From the cell containing the given text, extract its center point as [x, y] coordinate. 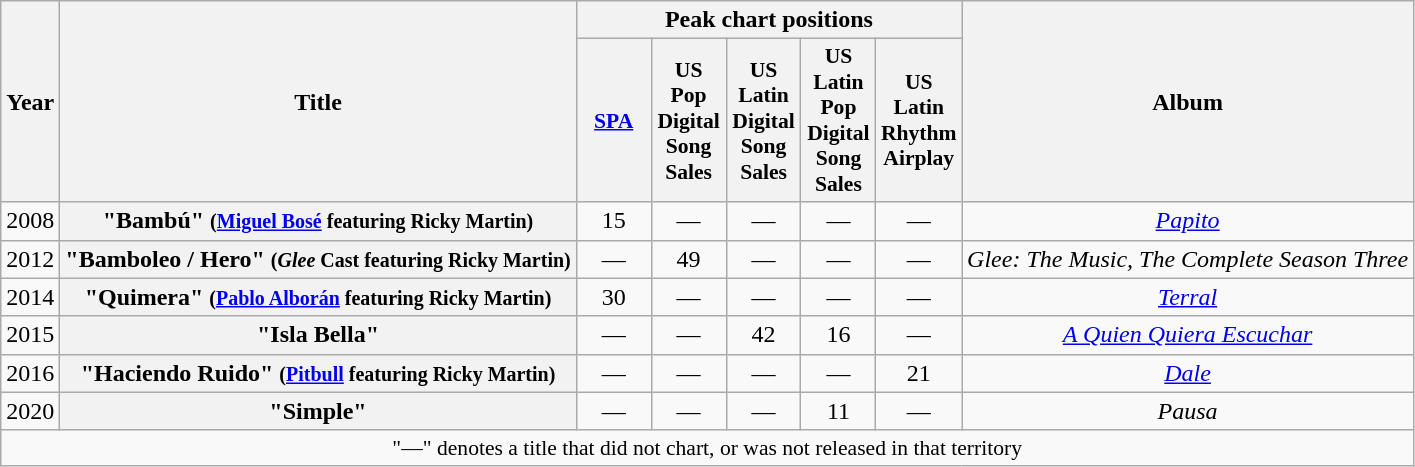
42 [764, 335]
Title [318, 102]
US Latin Digital Song Sales [764, 120]
A Quien Quiera Escuchar [1188, 335]
49 [688, 259]
Terral [1188, 297]
Dale [1188, 373]
2008 [30, 221]
2014 [30, 297]
"Simple" [318, 411]
SPA [614, 120]
21 [919, 373]
"Isla Bella" [318, 335]
"Bambú" (Miguel Bosé featuring Ricky Martin) [318, 221]
Glee: The Music, The Complete Season Three [1188, 259]
US Pop Digital Song Sales [688, 120]
2012 [30, 259]
"—" denotes a title that did not chart, or was not released in that territory [708, 448]
2020 [30, 411]
"Bamboleo / Hero" (Glee Cast featuring Ricky Martin) [318, 259]
16 [838, 335]
11 [838, 411]
Album [1188, 102]
"Haciendo Ruido" (Pitbull featuring Ricky Martin) [318, 373]
US Latin Pop Digital Song Sales [838, 120]
"Quimera" (Pablo Alborán featuring Ricky Martin) [318, 297]
Pausa [1188, 411]
Year [30, 102]
15 [614, 221]
US Latin Rhythm Airplay [919, 120]
Peak chart positions [768, 20]
30 [614, 297]
2015 [30, 335]
Papito [1188, 221]
2016 [30, 373]
